Search for the cell housing the specified text and yield its [x, y] center coordinate. 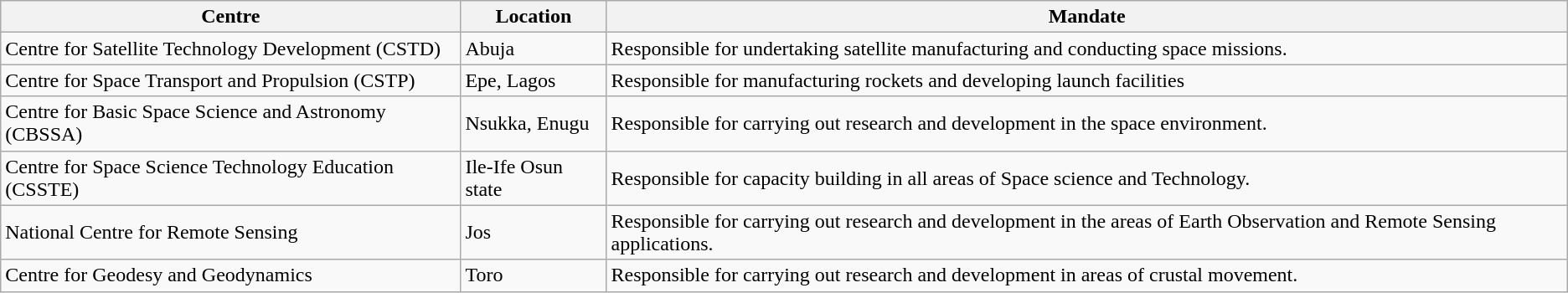
Centre [231, 17]
Centre for Basic Space Science and Astronomy (CBSSA) [231, 124]
Toro [534, 275]
Mandate [1087, 17]
Nsukka, Enugu [534, 124]
Responsible for carrying out research and development in the space environment. [1087, 124]
Responsible for capacity building in all areas of Space science and Technology. [1087, 177]
Epe, Lagos [534, 80]
Location [534, 17]
Abuja [534, 49]
Ile-Ife Osun state [534, 177]
National Centre for Remote Sensing [231, 233]
Responsible for carrying out research and development in areas of crustal movement. [1087, 275]
Centre for Satellite Technology Development (CSTD) [231, 49]
Responsible for undertaking satellite manufacturing and conducting space missions. [1087, 49]
Centre for Geodesy and Geodynamics [231, 275]
Jos [534, 233]
Responsible for carrying out research and development in the areas of Earth Observation and Remote Sensing applications. [1087, 233]
Centre for Space Science Technology Education (CSSTE) [231, 177]
Centre for Space Transport and Propulsion (CSTP) [231, 80]
Responsible for manufacturing rockets and developing launch facilities [1087, 80]
